Determine the [x, y] coordinate at the center of the cell enclosing the given text.  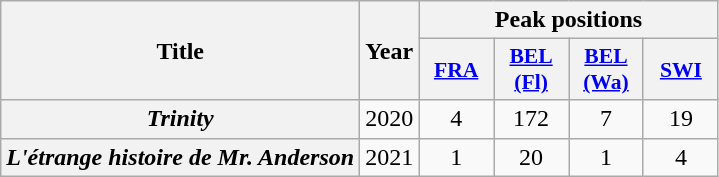
FRA [456, 70]
Title [180, 50]
L'étrange histoire de Mr. Anderson [180, 157]
Peak positions [569, 20]
Trinity [180, 119]
2021 [390, 157]
Year [390, 50]
19 [680, 119]
20 [532, 157]
2020 [390, 119]
7 [606, 119]
172 [532, 119]
SWI [680, 70]
BEL (Wa) [606, 70]
BEL (Fl) [532, 70]
